Pinpoint the cell where the given text exists, returning its (x, y) midpoint coordinate. 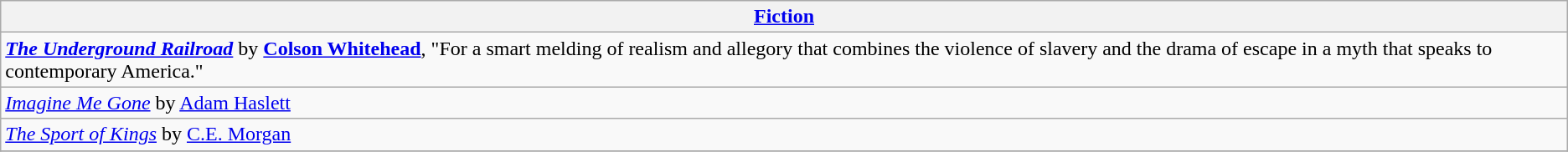
Fiction (784, 17)
The Sport of Kings by C.E. Morgan (784, 134)
Imagine Me Gone by Adam Haslett (784, 103)
